Return the [X, Y] coordinate for the center point of the cell that contains the specified text.  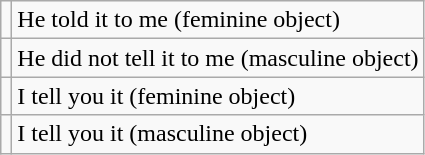
He did not tell it to me (masculine object) [218, 58]
He told it to me (feminine object) [218, 20]
I tell you it (masculine object) [218, 134]
I tell you it (feminine object) [218, 96]
